Extract the [x, y] coordinate from the center of the cell holding the provided text.  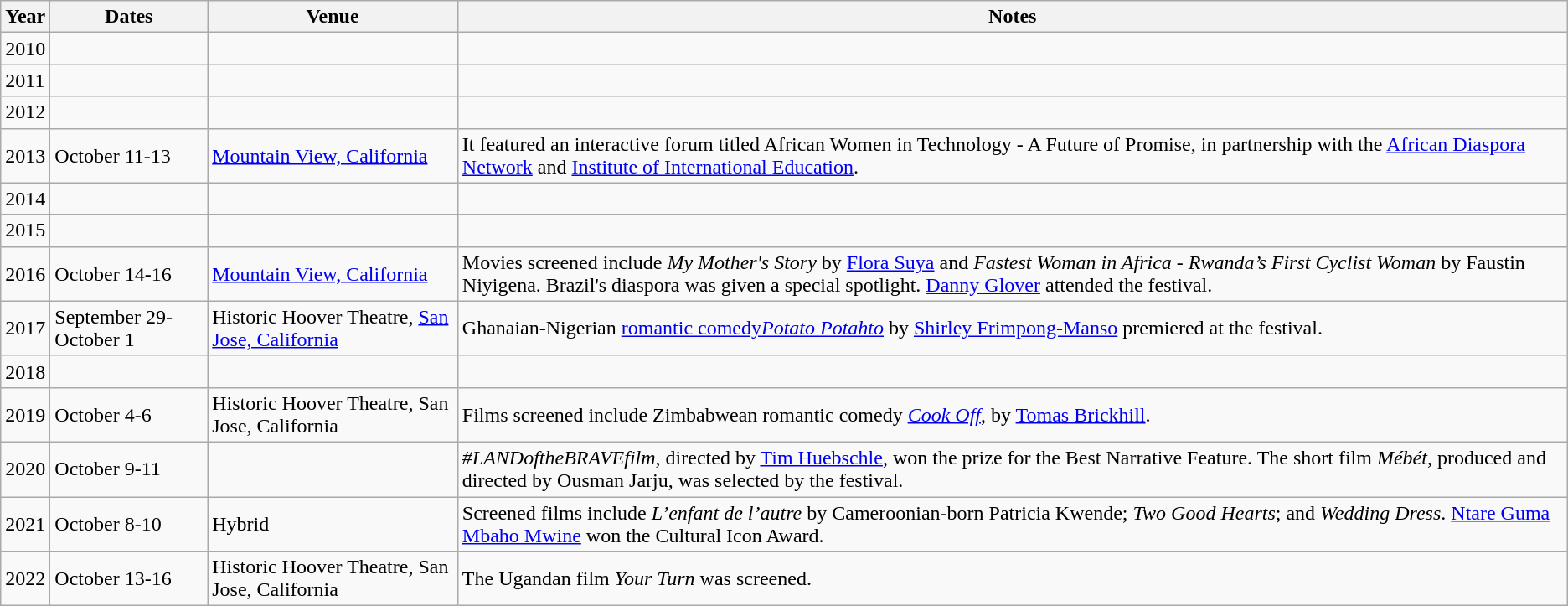
2017 [25, 329]
2012 [25, 112]
September 29-October 1 [129, 329]
Films screened include Zimbabwean romantic comedy Cook Off, by Tomas Brickhill. [1012, 414]
Ghanaian-Nigerian romantic comedyPotato Potahto by Shirley Frimpong-Manso premiered at the festival. [1012, 329]
2015 [25, 230]
2014 [25, 199]
2019 [25, 414]
2010 [25, 49]
2011 [25, 80]
October 8-10 [129, 523]
October 9-11 [129, 469]
2018 [25, 371]
Venue [333, 17]
Hybrid [333, 523]
Dates [129, 17]
2020 [25, 469]
October 4-6 [129, 414]
2021 [25, 523]
The Ugandan film Your Turn was screened. [1012, 578]
October 14-16 [129, 273]
2013 [25, 156]
Notes [1012, 17]
2016 [25, 273]
Year [25, 17]
2022 [25, 578]
October 13-16 [129, 578]
October 11-13 [129, 156]
